Identify which cell holds the provided text, then report its (x, y) central coordinate. 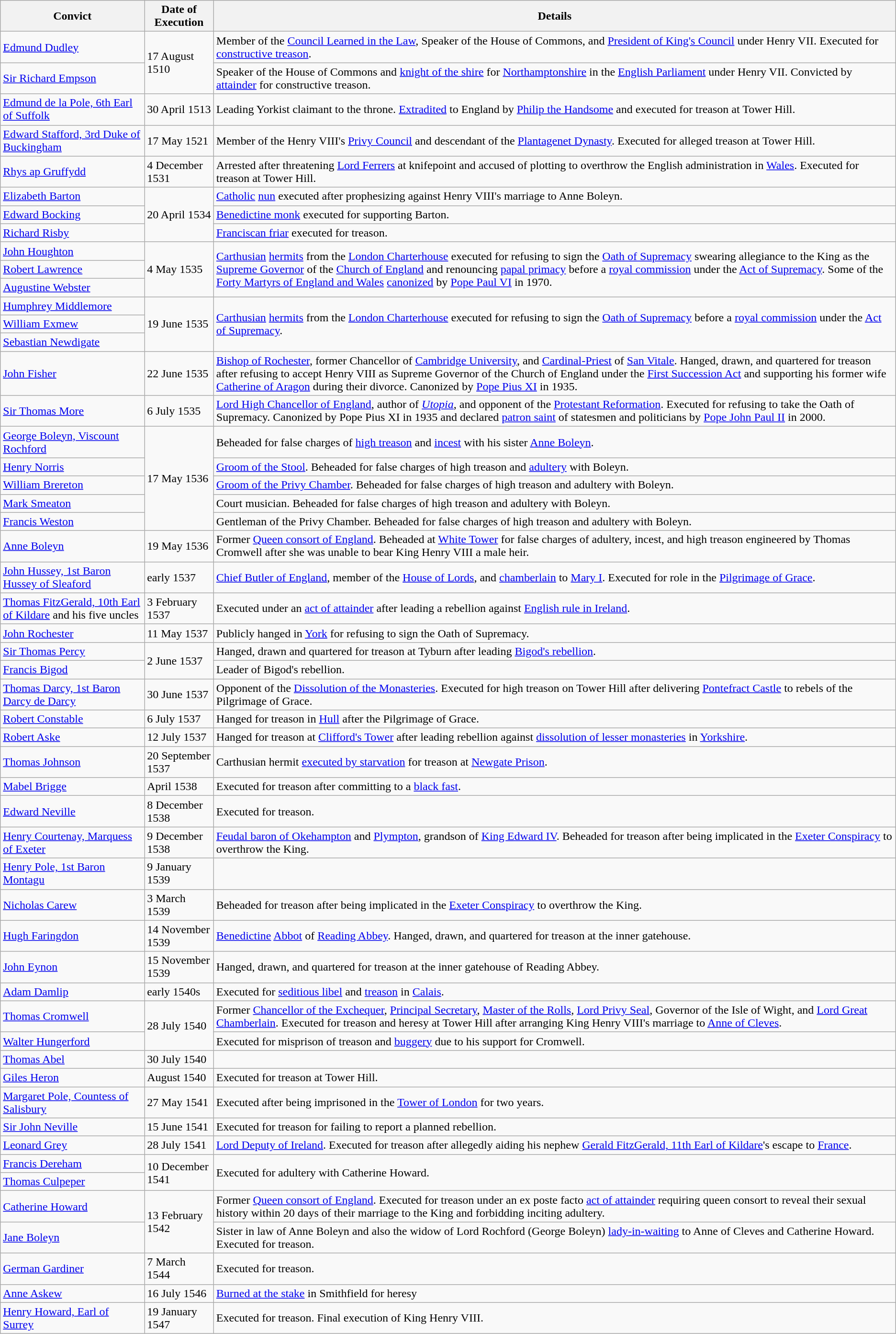
19 June 1535 (179, 324)
Carthusian hermit executed by starvation for treason at Newgate Prison. (554, 762)
Edward Bocking (73, 215)
Burned at the stake in Smithfield for heresy (554, 1293)
Sir Thomas Percy (73, 651)
Edward Neville (73, 811)
6 July 1535 (179, 411)
10 December 1541 (179, 1173)
Hanged for treason in Hull after the Pilgrimage of Grace. (554, 719)
Member of the Henry VIII's Privy Council and descendant of the Plantagenet Dynasty. Executed for alleged treason at Tower Hill. (554, 141)
Leonard Grey (73, 1145)
John Houghton (73, 251)
Executed for treason after committing to a black fast. (554, 787)
12 July 1537 (179, 737)
Humphrey Middlemore (73, 306)
German Gardiner (73, 1269)
Robert Constable (73, 719)
11 May 1537 (179, 633)
Thomas Darcy, 1st Baron Darcy de Darcy (73, 694)
Edward Stafford, 3rd Duke of Buckingham (73, 141)
Executed for treason at Tower Hill. (554, 1077)
Augustine Webster (73, 287)
Hanged, drawn, and quartered for treason at the inner gatehouse of Reading Abbey. (554, 967)
Leader of Bigod's rebellion. (554, 669)
Mark Smeaton (73, 503)
Chief Butler of England, member of the House of Lords, and chamberlain to Mary I. Executed for role in the Pilgrimage of Grace. (554, 577)
4 December 1531 (179, 171)
Beheaded for false charges of high treason and incest with his sister Anne Boleyn. (554, 442)
Mabel Brigge (73, 787)
August 1540 (179, 1077)
Thomas Cromwell (73, 1016)
Francis Dereham (73, 1164)
30 April 1513 (179, 109)
John Eynon (73, 967)
Executed for treason for failing to report a planned rebellion. (554, 1127)
Catholic nun executed after prophesizing against Henry VIII's marriage to Anne Boleyn. (554, 196)
Robert Aske (73, 737)
John Hussey, 1st Baron Hussey of Sleaford (73, 577)
Lord Deputy of Ireland. Executed for treason after allegedly aiding his nephew Gerald FitzGerald, 11th Earl of Kildare's escape to France. (554, 1145)
Benedictine Abbot of Reading Abbey. Hanged, drawn, and quartered for treason at the inner gatehouse. (554, 936)
Franciscan friar executed for treason. (554, 233)
Gentleman of the Privy Chamber. Beheaded for false charges of high treason and adultery with Boleyn. (554, 521)
Thomas FitzGerald, 10th Earl of Kildare and his five uncles (73, 608)
3 March 1539 (179, 905)
15 November 1539 (179, 967)
9 December 1538 (179, 843)
Henry Pole, 1st Baron Montagu (73, 873)
Benedictine monk executed for supporting Barton. (554, 215)
Publicly hanged in York for refusing to sign the Oath of Supremacy. (554, 633)
Rhys ap Gruffydd (73, 171)
16 July 1546 (179, 1293)
19 January 1547 (179, 1318)
Anne Askew (73, 1293)
Elizabeth Barton (73, 196)
Groom of the Privy Chamber. Beheaded for false charges of high treason and adultery with Boleyn. (554, 485)
Richard Risby (73, 233)
Beheaded for treason after being implicated in the Exeter Conspiracy to overthrow the King. (554, 905)
Jane Boleyn (73, 1237)
Francis Weston (73, 521)
Sebastian Newdigate (73, 342)
17 May 1536 (179, 479)
Executed after being imprisoned in the Tower of London for two years. (554, 1102)
Edmund de la Pole, 6th Earl of Suffolk (73, 109)
8 December 1538 (179, 811)
Catherine Howard (73, 1207)
William Brereton (73, 485)
Details (554, 16)
Sir Richard Empson (73, 79)
Henry Courtenay, Marquess of Exeter (73, 843)
Edmund Dudley (73, 47)
Executed for adultery with Catherine Howard. (554, 1173)
Thomas Abel (73, 1059)
15 June 1541 (179, 1127)
30 July 1540 (179, 1059)
Hanged, drawn and quartered for treason at Tyburn after leading Bigod's rebellion. (554, 651)
14 November 1539 (179, 936)
Date of Execution (179, 16)
Thomas Johnson (73, 762)
Executed for seditious libel and treason in Calais. (554, 992)
early 1540s (179, 992)
Court musician. Beheaded for false charges of high treason and adultery with Boleyn. (554, 503)
Margaret Pole, Countess of Salisbury (73, 1102)
Giles Heron (73, 1077)
Adam Damlip (73, 992)
Walter Hungerford (73, 1041)
Henry Howard, Earl of Surrey (73, 1318)
Executed under an act of attainder after leading a rebellion against English rule in Ireland. (554, 608)
William Exmew (73, 324)
17 August 1510 (179, 63)
17 May 1521 (179, 141)
John Rochester (73, 633)
28 July 1540 (179, 1026)
3 February 1537 (179, 608)
Nicholas Carew (73, 905)
Hugh Faringdon (73, 936)
4 May 1535 (179, 269)
Henry Norris (73, 467)
2 June 1537 (179, 660)
John Fisher (73, 373)
27 May 1541 (179, 1102)
19 May 1536 (179, 546)
Francis Bigod (73, 669)
Executed for misprison of treason and buggery due to his support for Cromwell. (554, 1041)
early 1537 (179, 577)
28 July 1541 (179, 1145)
13 February 1542 (179, 1222)
Leading Yorkist claimant to the throne. Extradited to England by Philip the Handsome and executed for treason at Tower Hill. (554, 109)
20 September 1537 (179, 762)
Thomas Culpeper (73, 1182)
George Boleyn, Viscount Rochford (73, 442)
22 June 1535 (179, 373)
Sir John Neville (73, 1127)
30 June 1537 (179, 694)
Groom of the Stool. Beheaded for false charges of high treason and adultery with Boleyn. (554, 467)
Hanged for treason at Clifford's Tower after leading rebellion against dissolution of lesser monasteries in Yorkshire. (554, 737)
9 January 1539 (179, 873)
Anne Boleyn (73, 546)
April 1538 (179, 787)
6 July 1537 (179, 719)
Robert Lawrence (73, 269)
Sir Thomas More (73, 411)
Convict (73, 16)
Executed for treason. Final execution of King Henry VIII. (554, 1318)
20 April 1534 (179, 215)
7 March 1544 (179, 1269)
